Identify which cell holds the provided text, then report its [x, y] central coordinate. 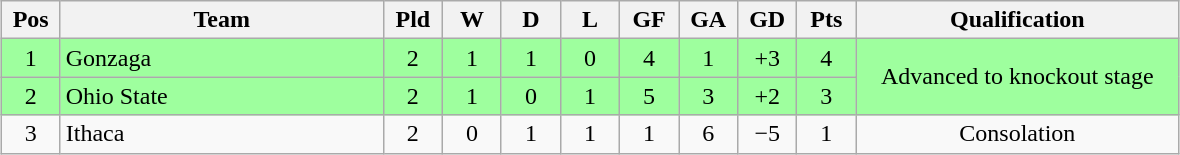
5 [650, 96]
Ithaca [222, 134]
6 [708, 134]
GA [708, 20]
Advanced to knockout stage [1018, 77]
Pos [30, 20]
Team [222, 20]
Gonzaga [222, 58]
Pld [412, 20]
D [530, 20]
GF [650, 20]
Ohio State [222, 96]
Qualification [1018, 20]
−5 [768, 134]
Pts [826, 20]
+3 [768, 58]
L [590, 20]
Consolation [1018, 134]
W [472, 20]
GD [768, 20]
+2 [768, 96]
